Pinpoint the cell where the given text exists, returning its (X, Y) midpoint coordinate. 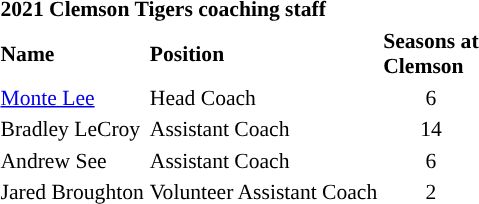
Head Coach (263, 98)
Position (263, 53)
